For the text-containing cell, return its midpoint in (x, y) coordinate format. 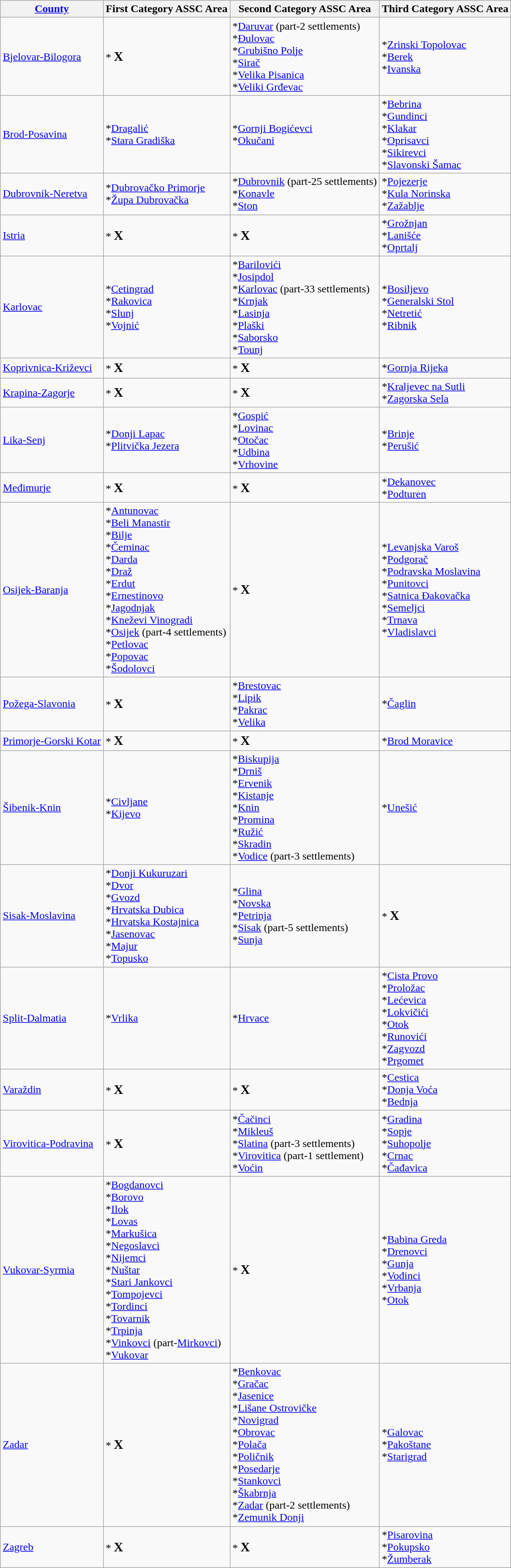
*Unešić (445, 808)
Osijek-Baranja (52, 589)
Vukovar-Syrmia (52, 1270)
*Biskupija *Drniš *Ervenik *Kistanje *Knin *Promina *Ružić *Skradin *Vodice (part-3 settlements) (305, 808)
*Dragalić *Stara Gradiška (167, 134)
Bjelovar-Bilogora (52, 57)
*Bebrina *Gundinci *Klakar *Oprisavci *Sikirevci *Slavonski Šamac (445, 134)
Šibenik-Knin (52, 808)
*Donji Kukuruzari *Dvor *Gvozd *Hrvatska Dubica *Hrvatska Kostajnica *Jasenovac *Majur *Topusko (167, 916)
*Grožnjan *Lanišće *Oprtalj (445, 235)
Primorje-Gorski Kotar (52, 740)
*Cista Provo *Proložac *Lećevica *Lokvičići *Otok *Runovići *Zagvozd *Prgomet (445, 1018)
Third Category ASSC Area (445, 9)
Karlovac (52, 307)
Brod-Posavina (52, 134)
Sisak-Moslavina (52, 916)
*Čaglin (445, 703)
*Brestovac *Lipik *Pakrac *Velika (305, 703)
*Brod Moravice (445, 740)
*Vrlika (167, 1018)
*Hrvace (305, 1018)
Split-Dalmatia (52, 1018)
*Gradina *Sopje *Suhopolje *Crnac *Čađavica (445, 1143)
*Pisarovina *Pokupsko *Žumberak (445, 1547)
Požega-Slavonia (52, 703)
Varaždin (52, 1090)
*Zrinski Topolovac *Berek *Ivanska (445, 57)
Međimurje (52, 488)
*Gornja Rijeka (445, 368)
Krapina-Zagorje (52, 392)
*Babina Greda *Drenovci *Gunja *Vođinci *Vrbanja *Otok (445, 1270)
*Čačinci *Mikleuš *Slatina (part-3 settlements) *Virovitica (part-1 settlement) *Voćin (305, 1143)
*Dubrovačko Primorje *Župa Dubrovačka (167, 194)
*Kraljevec na Sutli *Zagorska Sela (445, 392)
Koprivnica-Križevci (52, 368)
*Civljane *Kijevo (167, 808)
*Galovac *Pakoštane *Starigrad (445, 1445)
Lika-Senj (52, 440)
*Bosiljevo *Generalski Stol *Netretić *Ribnik (445, 307)
*Donji Lapac *Plitvička Jezera (167, 440)
*Gospić *Lovinac *Otočac *Udbina *Vrhovine (305, 440)
Virovitica-Podravina (52, 1143)
County (52, 9)
Dubrovnik-Neretva (52, 194)
*Dekanovec *Podturen (445, 488)
*Daruvar (part-2 settlements) *Đulovac *Grubišno Polje *Sirač *Velika Pisanica *Veliki Grđevac (305, 57)
*Cestica *Donja Voća *Bednja (445, 1090)
Zadar (52, 1445)
*Gornji Bogićevci *Okučani (305, 134)
*Glina *Novska *Petrinja *Sisak (part-5 settlements) *Sunja (305, 916)
*Barilovići *Josipdol *Karlovac (part-33 settlements) *Krnjak *Lasinja *Plaški *Saborsko *Tounj (305, 307)
*Levanjska Varoš *Podgorač *Podravska Moslavina *Punitovci *Satnica Đakovačka *Semeljci *Trnava *Vladislavci (445, 589)
Zagreb (52, 1547)
*Cetingrad *Rakovica *Slunj *Vojnić (167, 307)
Second Category ASSC Area (305, 9)
First Category ASSC Area (167, 9)
*Dubrovnik (part-25 settlements) *Konavle *Ston (305, 194)
*Brinje *Perušić (445, 440)
*Pojezerje *Kula Norinska *Zažablje (445, 194)
Istria (52, 235)
